Provide the [x, y] coordinate of the cell's center where the given text is located.  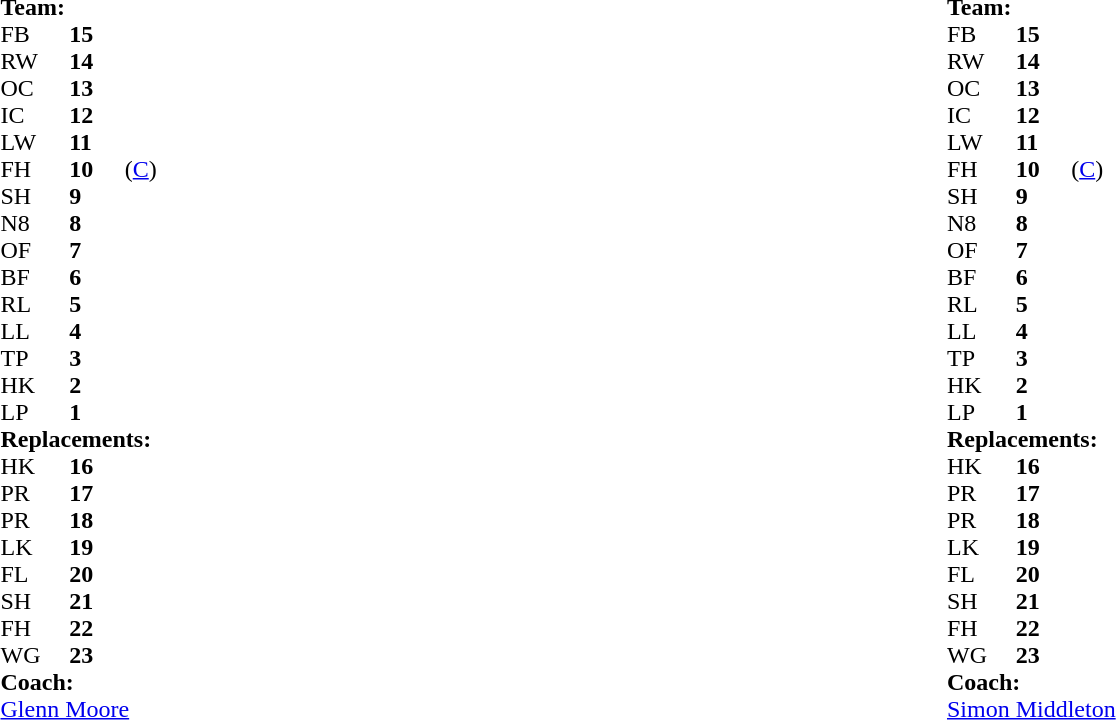
(C) [329, 170]
Coach: [470, 682]
Replacements: [470, 440]
